Locate the cell with the specified text and output its [X, Y] center coordinate. 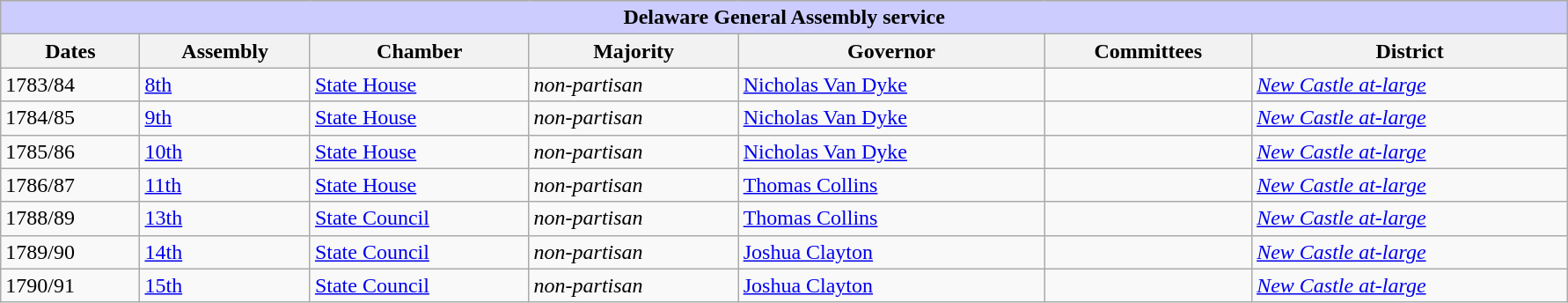
Chamber [419, 51]
1783/84 [70, 85]
District [1410, 51]
1789/90 [70, 252]
Assembly [225, 51]
Dates [70, 51]
1786/87 [70, 185]
Governor [891, 51]
1788/89 [70, 218]
Committees [1148, 51]
1784/85 [70, 118]
1785/86 [70, 151]
13th [225, 218]
Delaware General Assembly service [785, 18]
11th [225, 185]
8th [225, 85]
9th [225, 118]
15th [225, 285]
Majority [634, 51]
10th [225, 151]
14th [225, 252]
1790/91 [70, 285]
